Return [x, y] of the center of cell containing provided text 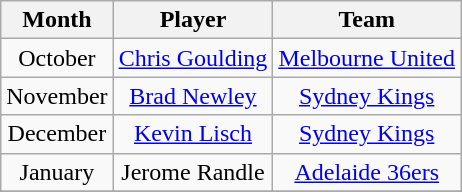
Melbourne United [367, 58]
October [57, 58]
November [57, 96]
Jerome Randle [193, 172]
January [57, 172]
Brad Newley [193, 96]
Player [193, 20]
December [57, 134]
Team [367, 20]
Month [57, 20]
Chris Goulding [193, 58]
Adelaide 36ers [367, 172]
Kevin Lisch [193, 134]
